Provide the (x, y) coordinate of the cell's center where the given text is located.  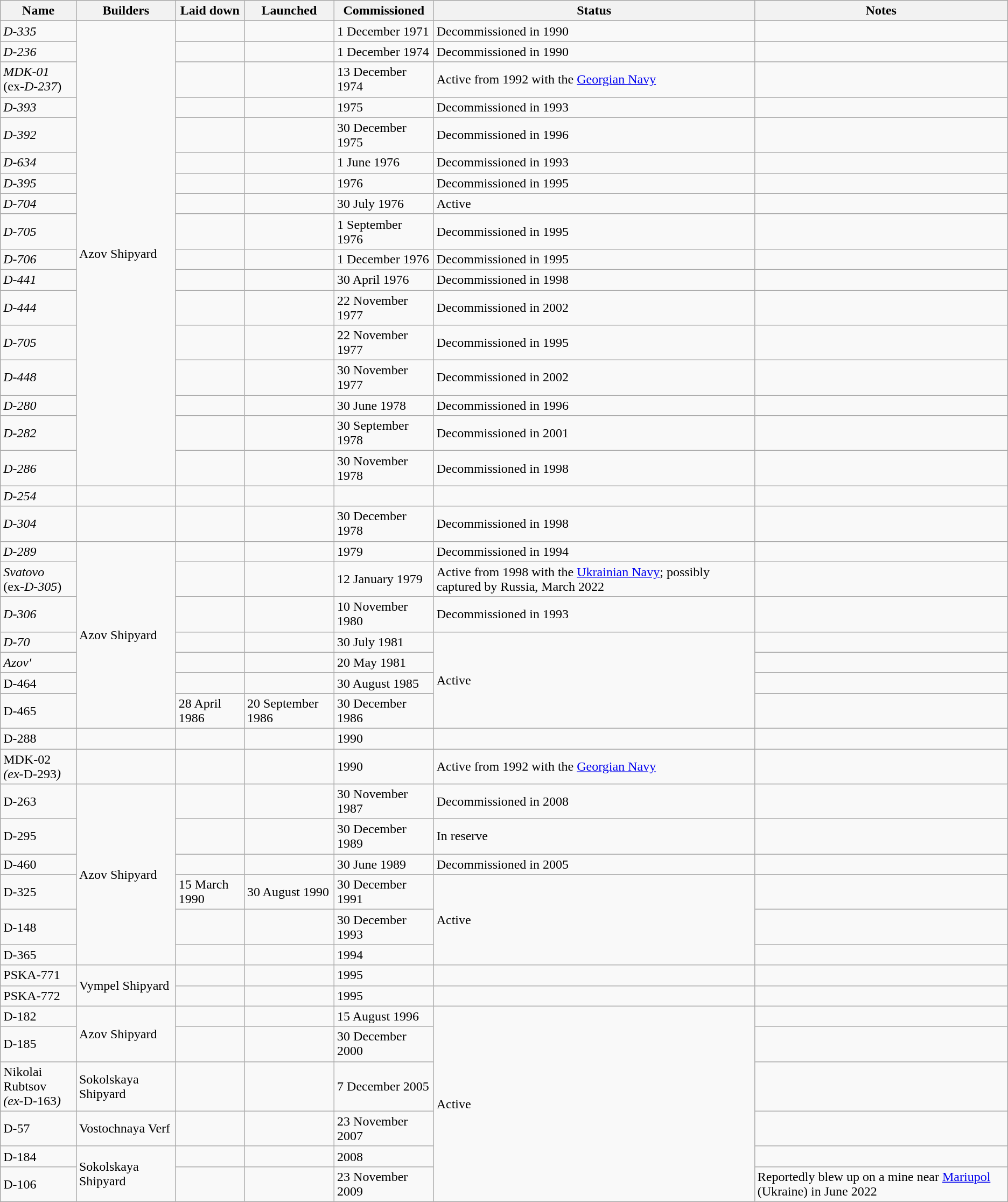
15 March 1990 (210, 892)
D-335 (39, 31)
D-289 (39, 551)
20 May 1981 (384, 662)
Azov' (39, 662)
30 June 1989 (384, 864)
13 December 1974 (384, 80)
Reportedly blew up on a mine near Mariupol (Ukraine) in June 2022 (881, 1184)
30 November 1978 (384, 469)
10 November 1980 (384, 614)
Decommissioned in 2001 (594, 433)
30 December 1978 (384, 523)
D-460 (39, 864)
Active from 1998 with the Ukrainian Navy; possibly captured by Russia, March 2022 (594, 579)
D-70 (39, 642)
1994 (384, 955)
D-295 (39, 837)
30 August 1990 (289, 892)
D-148 (39, 927)
23 November 2007 (384, 1129)
30 December 1986 (384, 711)
1 December 1976 (384, 259)
1 December 1971 (384, 31)
30 July 1976 (384, 204)
Laid down (210, 11)
Status (594, 11)
28 April 1986 (210, 711)
D-464 (39, 683)
23 November 2009 (384, 1184)
D-288 (39, 738)
2008 (384, 1156)
D-184 (39, 1156)
15 August 1996 (384, 1016)
1 December 1974 (384, 52)
D-704 (39, 204)
D-325 (39, 892)
D-306 (39, 614)
In reserve (594, 837)
Svatovo(ex-D-305) (39, 579)
Notes (881, 11)
D-392 (39, 135)
D-182 (39, 1016)
D-634 (39, 163)
D-185 (39, 1044)
Commissioned (384, 11)
30 December 1975 (384, 135)
D-254 (39, 496)
D-444 (39, 307)
MDK-02(ex-D-293) (39, 766)
D-106 (39, 1184)
1 June 1976 (384, 163)
30 December 1993 (384, 927)
30 August 1985 (384, 683)
Builders (126, 11)
30 December 1991 (384, 892)
D-706 (39, 259)
D-465 (39, 711)
30 December 2000 (384, 1044)
PSKA-772 (39, 996)
30 December 1989 (384, 837)
Vostochnaya Verf (126, 1129)
Decommissioned in 2005 (594, 864)
D-395 (39, 183)
30 November 1987 (384, 801)
30 September 1978 (384, 433)
7 December 2005 (384, 1086)
PSKA-771 (39, 975)
D-365 (39, 955)
30 April 1976 (384, 279)
1979 (384, 551)
1 September 1976 (384, 232)
D-286 (39, 469)
D-263 (39, 801)
D-304 (39, 523)
20 September 1986 (289, 711)
MDK-01(ex-D-237) (39, 80)
D-57 (39, 1129)
D-448 (39, 378)
Decommissioned in 2008 (594, 801)
D-393 (39, 107)
1975 (384, 107)
30 June 1978 (384, 406)
Name (39, 11)
D-441 (39, 279)
12 January 1979 (384, 579)
Vympel Shipyard (126, 986)
D-280 (39, 406)
Nikolai Rubtsov(ex-D-163) (39, 1086)
1976 (384, 183)
D-236 (39, 52)
30 July 1981 (384, 642)
Decommissioned in 1994 (594, 551)
D-282 (39, 433)
30 November 1977 (384, 378)
Launched (289, 11)
